Return [X, Y] of the center of cell containing provided text 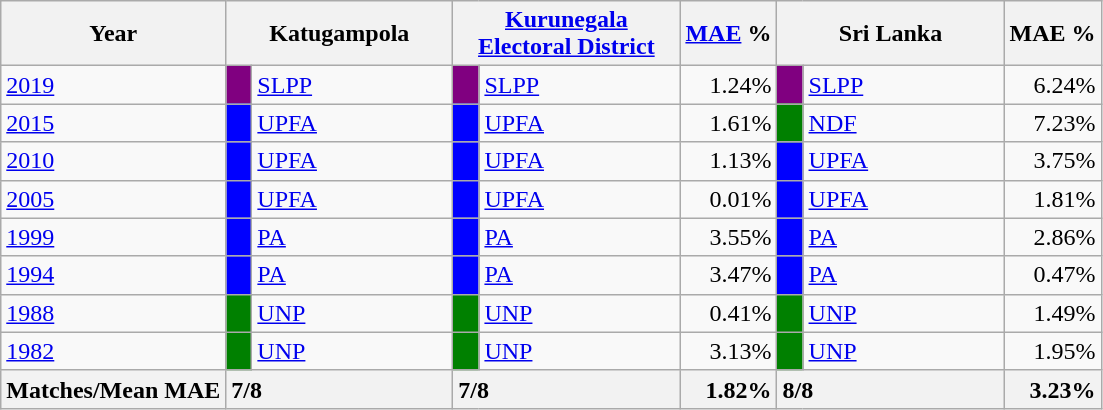
2015 [114, 123]
6.24% [1052, 85]
1994 [114, 275]
1.13% [728, 161]
0.01% [728, 199]
3.55% [728, 237]
0.41% [728, 313]
0.47% [1052, 275]
Kurunegala Electoral District [566, 34]
3.13% [728, 351]
7.23% [1052, 123]
2.86% [1052, 237]
2005 [114, 199]
1999 [114, 237]
3.75% [1052, 161]
2010 [114, 161]
1.82% [728, 389]
2019 [114, 85]
3.47% [728, 275]
Matches/Mean MAE [114, 389]
Sri Lanka [890, 34]
1.61% [728, 123]
3.23% [1052, 389]
1.95% [1052, 351]
Year [114, 34]
1.49% [1052, 313]
1.24% [728, 85]
8/8 [890, 389]
1988 [114, 313]
NDF [904, 123]
Katugampola [340, 34]
1.81% [1052, 199]
1982 [114, 351]
